Detect which cell encompasses the target text, then output its (X, Y) center coordinate. 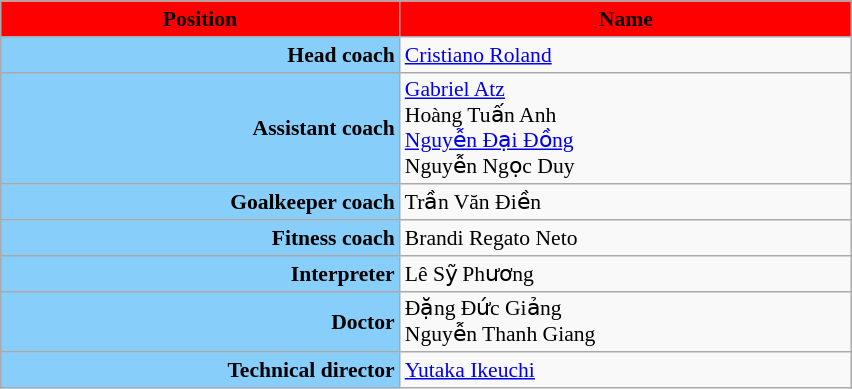
Brandi Regato Neto (626, 238)
Gabriel Atz Hoàng Tuấn Anh Nguyễn Đại Đồng Nguyễn Ngọc Duy (626, 128)
Technical director (200, 371)
Interpreter (200, 274)
Position (200, 19)
Head coach (200, 55)
Đặng Đức Giảng Nguyễn Thanh Giang (626, 322)
Doctor (200, 322)
Name (626, 19)
Assistant coach (200, 128)
Goalkeeper coach (200, 203)
Yutaka Ikeuchi (626, 371)
Cristiano Roland (626, 55)
Trần Văn Điền (626, 203)
Lê Sỹ Phương (626, 274)
Fitness coach (200, 238)
